Locate the cell with the specified text and output its (X, Y) center coordinate. 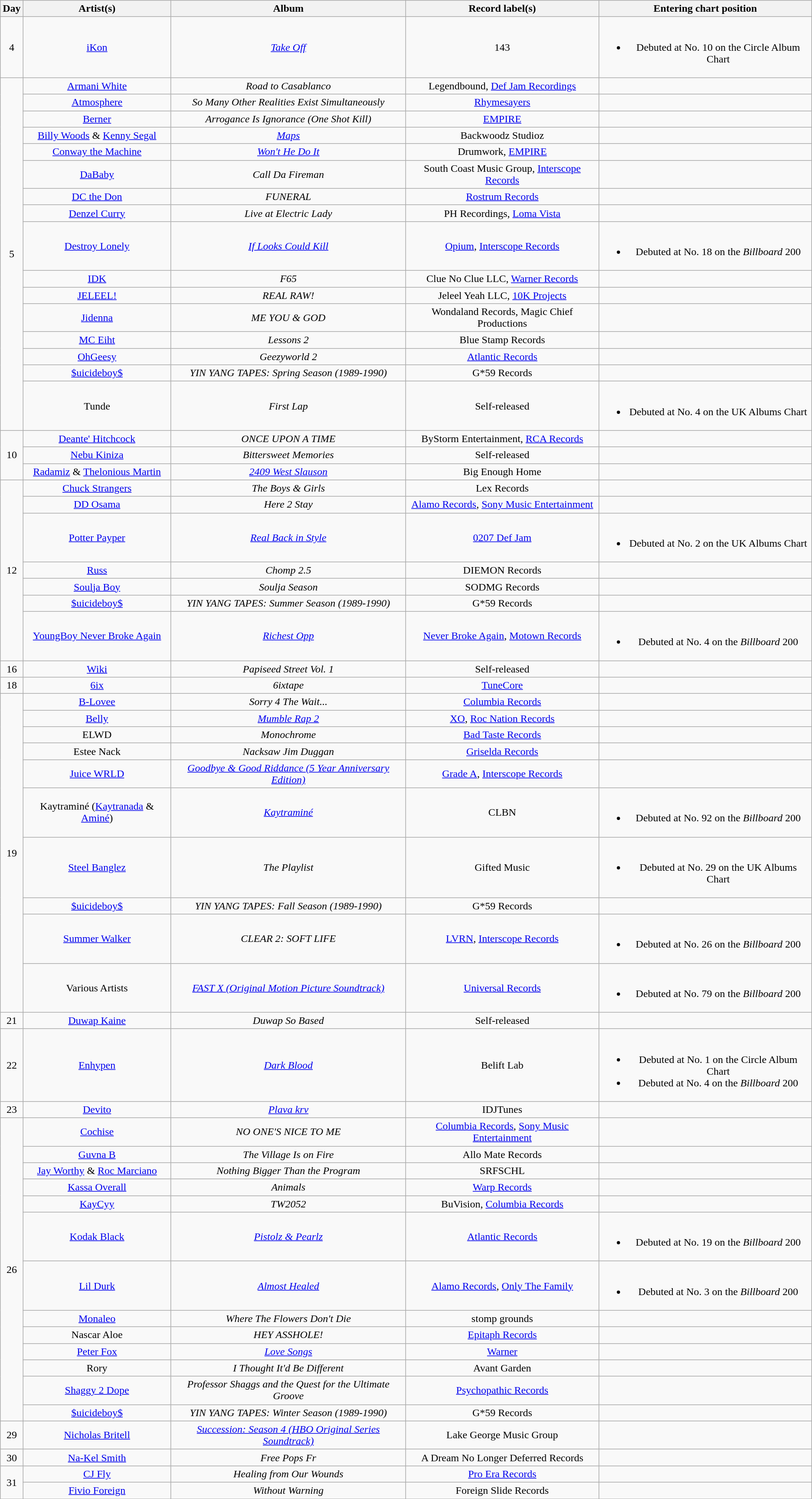
KayCyy (97, 1204)
EMPIRE (502, 119)
Real Back in Style (288, 537)
Rhymesayers (502, 102)
Enhypen (97, 1065)
30 (12, 1457)
Estee Nack (97, 751)
31 (12, 1482)
Shaggy 2 Dope (97, 1390)
stomp grounds (502, 1319)
Jidenna (97, 318)
ME YOU & GOD (288, 318)
Mumble Rap 2 (288, 718)
29 (12, 1435)
Debuted at No. 29 on the UK Albums Chart (705, 867)
So Many Other Realities Exist Simultaneously (288, 102)
YIN YANG TAPES: Spring Season (1989-1990) (288, 373)
ByStorm Entertainment, RCA Records (502, 439)
CLEAR 2: SOFT LIFE (288, 939)
Live at Electric Lady (288, 213)
Belift Lab (502, 1065)
2409 West Slauson (288, 472)
Steel Banglez (97, 867)
Almost Healed (288, 1286)
Warner (502, 1351)
Potter Payper (97, 537)
YIN YANG TAPES: Winter Season (1989-1990) (288, 1413)
Debuted at No. 1 on the Circle Album ChartDebuted at No. 4 on the Billboard 200 (705, 1065)
Bittersweet Memories (288, 455)
Guvna B (97, 1155)
CJ Fly (97, 1474)
Debuted at No. 3 on the Billboard 200 (705, 1286)
12 (12, 570)
Na-Kel Smith (97, 1457)
Warp Records (502, 1187)
Various Artists (97, 987)
DC the Don (97, 197)
Never Broke Again, Motown Records (502, 636)
Backwoodz Studioz (502, 135)
Debuted at No. 79 on the Billboard 200 (705, 987)
10 (12, 455)
Drumwork, EMPIRE (502, 152)
The Village Is on Fire (288, 1155)
0207 Def Jam (502, 537)
If Looks Could Kill (288, 246)
Debuted at No. 4 on the Billboard 200 (705, 636)
Maps (288, 135)
XO, Roc Nation Records (502, 718)
FUNERAL (288, 197)
Arrogance Is Ignorance (One Shot Kill) (288, 119)
Russ (97, 570)
Pistolz & Pearlz (288, 1237)
21 (12, 1020)
Animals (288, 1187)
YIN YANG TAPES: Fall Season (1989-1990) (288, 906)
Avant Garden (502, 1368)
The Boys & Girls (288, 488)
iKon (97, 47)
Grade A, Interscope Records (502, 774)
Denzel Curry (97, 213)
Debuted at No. 92 on the Billboard 200 (705, 812)
SODMG Records (502, 587)
Nascar Aloe (97, 1335)
ELWD (97, 735)
Nacksaw Jim Duggan (288, 751)
SRFSCHL (502, 1171)
Lil Durk (97, 1286)
5 (12, 254)
CLBN (502, 812)
Opium, Interscope Records (502, 246)
Plava krv (288, 1109)
Chuck Strangers (97, 488)
TuneCore (502, 686)
19 (12, 853)
Summer Walker (97, 939)
Call Da Fireman (288, 174)
Atmosphere (97, 102)
23 (12, 1109)
Gifted Music (502, 867)
Monochrome (288, 735)
Big Enough Home (502, 472)
Armani White (97, 86)
OhGeesy (97, 357)
Richest Opp (288, 636)
Debuted at No. 18 on the Billboard 200 (705, 246)
Succession: Season 4 (HBO Original Series Soundtrack) (288, 1435)
Record label(s) (502, 9)
Kassa Overall (97, 1187)
Nebu Kiniza (97, 455)
DIEMON Records (502, 570)
Debuted at No. 4 on the UK Albums Chart (705, 406)
F65 (288, 279)
Jay Worthy & Roc Marciano (97, 1171)
Love Songs (288, 1351)
Chomp 2.5 (288, 570)
DaBaby (97, 174)
Without Warning (288, 1490)
Where The Flowers Don't Die (288, 1319)
Dark Blood (288, 1065)
Peter Fox (97, 1351)
Lessons 2 (288, 340)
Columbia Records, Sony Music Entertainment (502, 1132)
Goodbye & Good Riddance (5 Year Anniversary Edition) (288, 774)
Won't He Do It (288, 152)
Blue Stamp Records (502, 340)
Psychopathic Records (502, 1390)
Alamo Records, Sony Music Entertainment (502, 505)
Kaytraminé (Kaytranada & Aminé) (97, 812)
First Lap (288, 406)
Nothing Bigger Than the Program (288, 1171)
Papiseed Street Vol. 1 (288, 669)
Healing from Our Wounds (288, 1474)
Pro Era Records (502, 1474)
Deante' Hitchcock (97, 439)
Wondaland Records, Magic Chief Productions (502, 318)
A Dream No Longer Deferred Records (502, 1457)
Take Off (288, 47)
MC Eiht (97, 340)
I Thought It'd Be Different (288, 1368)
Legendbound, Def Jam Recordings (502, 86)
Radamiz & Thelonious Martin (97, 472)
Debuted at No. 2 on the UK Albums Chart (705, 537)
Berner (97, 119)
Columbia Records (502, 702)
Kodak Black (97, 1237)
Alamo Records, Only The Family (502, 1286)
Billy Woods & Kenny Segal (97, 135)
Free Pops Fr (288, 1457)
Soulja Season (288, 587)
18 (12, 686)
HEY ASSHOLE! (288, 1335)
IDK (97, 279)
JELEEL! (97, 295)
LVRN, Interscope Records (502, 939)
Fivio Foreign (97, 1490)
Debuted at No. 10 on the Circle Album Chart (705, 47)
Artist(s) (97, 9)
Destroy Lonely (97, 246)
Cochise (97, 1132)
DD Osama (97, 505)
Road to Casablanco (288, 86)
Jeleel Yeah LLC, 10K Projects (502, 295)
YoungBoy Never Broke Again (97, 636)
Juice WRLD (97, 774)
PH Recordings, Loma Vista (502, 213)
The Playlist (288, 867)
Tunde (97, 406)
26 (12, 1269)
Clue No Clue LLC, Warner Records (502, 279)
Soulja Boy (97, 587)
Entering chart position (705, 9)
Debuted at No. 19 on the Billboard 200 (705, 1237)
Lex Records (502, 488)
4 (12, 47)
Nicholas Britell (97, 1435)
Allo Mate Records (502, 1155)
Griselda Records (502, 751)
Monaleo (97, 1319)
Conway the Machine (97, 152)
South Coast Music Group, Interscope Records (502, 174)
Lake George Music Group (502, 1435)
REAL RAW! (288, 295)
22 (12, 1065)
Duwap So Based (288, 1020)
Epitaph Records (502, 1335)
Foreign Slide Records (502, 1490)
Devito (97, 1109)
Kaytraminé (288, 812)
6ixtape (288, 686)
16 (12, 669)
Here 2 Stay (288, 505)
YIN YANG TAPES: Summer Season (1989-1990) (288, 603)
FAST X (Original Motion Picture Soundtrack) (288, 987)
Rostrum Records (502, 197)
Sorry 4 The Wait... (288, 702)
B-Lovee (97, 702)
Debuted at No. 26 on the Billboard 200 (705, 939)
IDJTunes (502, 1109)
BuVision, Columbia Records (502, 1204)
ONCE UPON A TIME (288, 439)
143 (502, 47)
NO ONE'S NICE TO ME (288, 1132)
Belly (97, 718)
Duwap Kaine (97, 1020)
Professor Shaggs and the Quest for the Ultimate Groove (288, 1390)
Day (12, 9)
Universal Records (502, 987)
Album (288, 9)
Wiki (97, 669)
TW2052 (288, 1204)
Rory (97, 1368)
Bad Taste Records (502, 735)
6ix (97, 686)
Geezyworld 2 (288, 357)
